Search for the cell housing the specified text and yield its (X, Y) center coordinate. 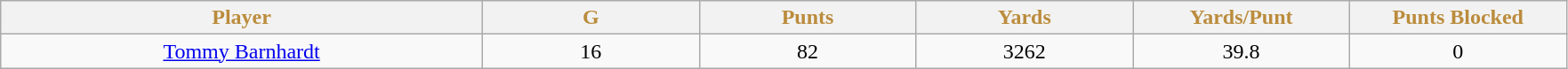
0 (1458, 51)
Player (242, 18)
16 (591, 51)
Yards (1025, 18)
39.8 (1242, 51)
Punts (808, 18)
82 (808, 51)
Punts Blocked (1458, 18)
Yards/Punt (1242, 18)
G (591, 18)
3262 (1025, 51)
Tommy Barnhardt (242, 51)
